For the text-containing cell, return its midpoint in [x, y] coordinate format. 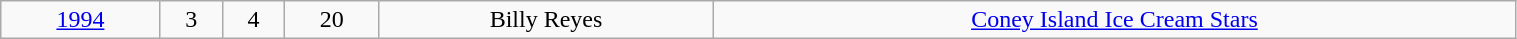
Billy Reyes [546, 20]
20 [332, 20]
Coney Island Ice Cream Stars [1114, 20]
1994 [80, 20]
3 [191, 20]
4 [253, 20]
